Locate the cell with the specified text and output its [x, y] center coordinate. 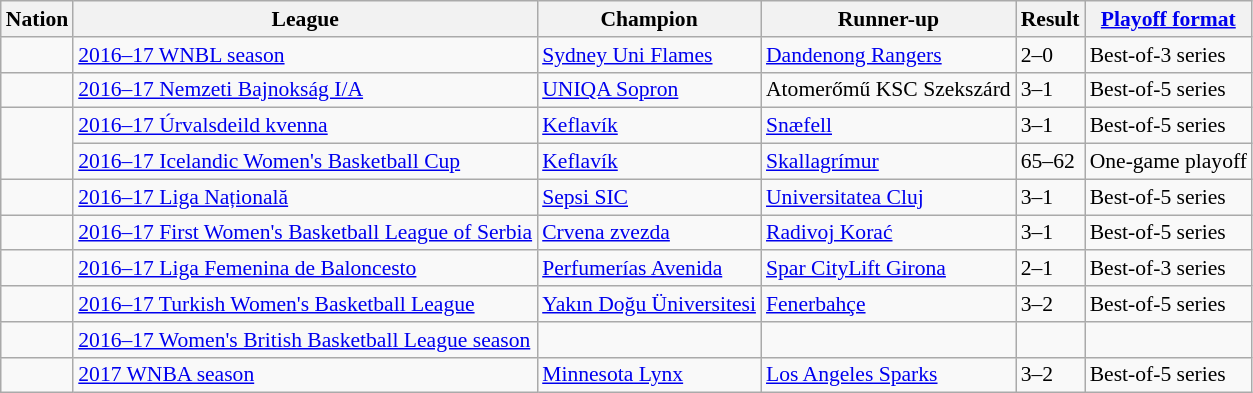
Los Angeles Sparks [888, 375]
2016–17 Úrvalsdeild kvenna [305, 126]
2–0 [1050, 55]
2016–17 Liga Femenina de Baloncesto [305, 269]
One-game playoff [1168, 162]
Fenerbahçe [888, 304]
2017 WNBA season [305, 375]
2016–17 Turkish Women's Basketball League [305, 304]
Snæfell [888, 126]
Sydney Uni Flames [649, 55]
Playoff format [1168, 19]
2016–17 WNBL season [305, 55]
Minnesota Lynx [649, 375]
Spar CityLift Girona [888, 269]
65–62 [1050, 162]
Champion [649, 19]
Atomerőmű KSC Szekszárd [888, 90]
Skallagrímur [888, 162]
2016–17 First Women's Basketball League of Serbia [305, 233]
UNIQA Sopron [649, 90]
Universitatea Cluj [888, 197]
2016–17 Icelandic Women's Basketball Cup [305, 162]
2016–17 Liga Națională [305, 197]
Result [1050, 19]
Radivoj Korać [888, 233]
Sepsi SIC [649, 197]
League [305, 19]
2016–17 Nemzeti Bajnokság I/A [305, 90]
Nation [37, 19]
Perfumerías Avenida [649, 269]
Dandenong Rangers [888, 55]
2016–17 Women's British Basketball League season [305, 340]
2–1 [1050, 269]
Crvena zvezda [649, 233]
Yakın Doğu Üniversitesi [649, 304]
Runner-up [888, 19]
